Capture the cell that displays the provided text and extract its [X, Y] central coordinate. 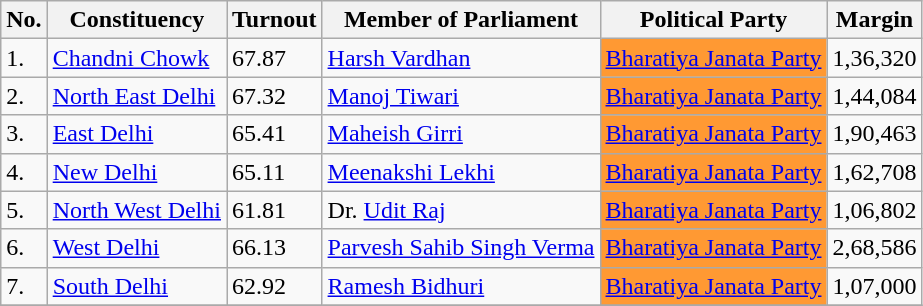
67.32 [274, 96]
1,07,000 [874, 286]
Ramesh Bidhuri [461, 286]
65.11 [274, 172]
Political Party [714, 20]
1,44,084 [874, 96]
Turnout [274, 20]
7. [24, 286]
1. [24, 58]
Dr. Udit Raj [461, 210]
1,36,320 [874, 58]
1,90,463 [874, 134]
Constituency [136, 20]
South Delhi [136, 286]
3. [24, 134]
New Delhi [136, 172]
North East Delhi [136, 96]
Manoj Tiwari [461, 96]
Parvesh Sahib Singh Verma [461, 248]
1,62,708 [874, 172]
6. [24, 248]
Meenakshi Lekhi [461, 172]
Harsh Vardhan [461, 58]
4. [24, 172]
North West Delhi [136, 210]
Member of Parliament [461, 20]
61.81 [274, 210]
West Delhi [136, 248]
66.13 [274, 248]
62.92 [274, 286]
Margin [874, 20]
2. [24, 96]
Maheish Girri [461, 134]
Chandni Chowk [136, 58]
No. [24, 20]
67.87 [274, 58]
East Delhi [136, 134]
2,68,586 [874, 248]
5. [24, 210]
1,06,802 [874, 210]
65.41 [274, 134]
